Output the [x, y] coordinate of the center of the cell containing the given text.  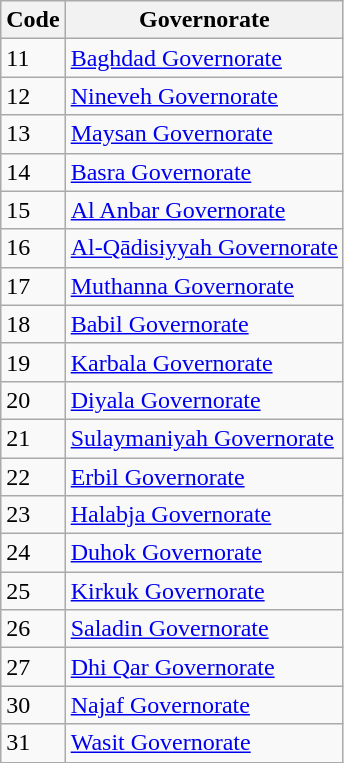
Nineveh Governorate [204, 96]
22 [33, 477]
31 [33, 743]
12 [33, 96]
26 [33, 629]
19 [33, 362]
Governorate [204, 20]
Muthanna Governorate [204, 286]
Halabja Governorate [204, 515]
Babil Governorate [204, 324]
Duhok Governorate [204, 553]
27 [33, 667]
Dhi Qar Governorate [204, 667]
Najaf Governorate [204, 705]
18 [33, 324]
11 [33, 58]
Baghdad Governorate [204, 58]
Erbil Governorate [204, 477]
30 [33, 705]
25 [33, 591]
Sulaymaniyah Governorate [204, 438]
17 [33, 286]
Kirkuk Governorate [204, 591]
13 [33, 134]
15 [33, 210]
21 [33, 438]
Saladin Governorate [204, 629]
14 [33, 172]
24 [33, 553]
Code [33, 20]
Basra Governorate [204, 172]
Al Anbar Governorate [204, 210]
23 [33, 515]
Maysan Governorate [204, 134]
20 [33, 400]
Al-Qādisiyyah Governorate [204, 248]
Wasit Governorate [204, 743]
Karbala Governorate [204, 362]
16 [33, 248]
Diyala Governorate [204, 400]
